Return the (X, Y) coordinate for the center point of the cell that contains the specified text.  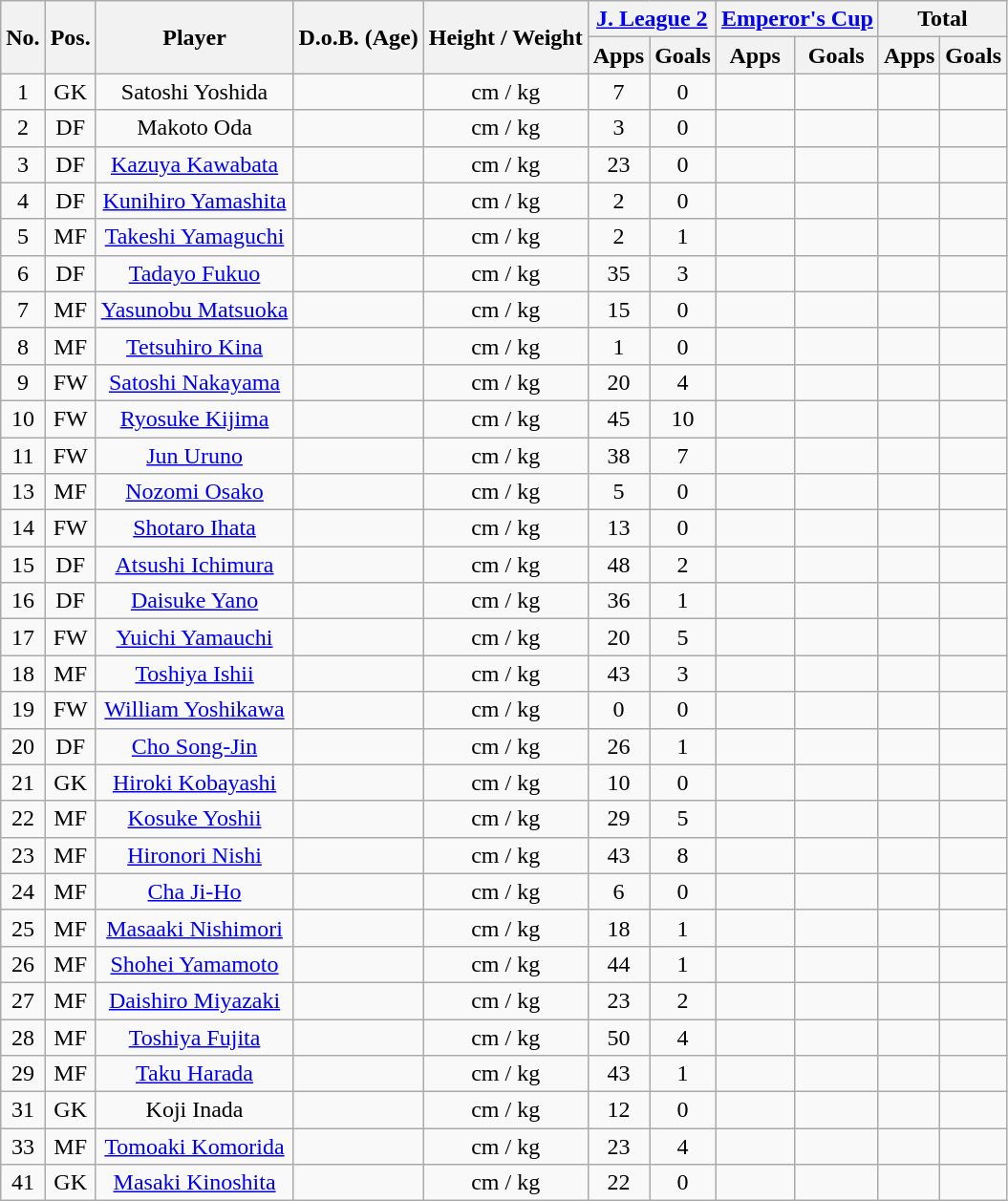
Hironori Nishi (195, 855)
24 (23, 891)
Koji Inada (195, 1110)
Kosuke Yoshii (195, 819)
D.o.B. (Age) (358, 37)
21 (23, 783)
Taku Harada (195, 1074)
33 (23, 1147)
Cho Song-Jin (195, 746)
Yasunobu Matsuoka (195, 310)
Daishiro Miyazaki (195, 1000)
Daisuke Yano (195, 601)
36 (618, 601)
J. League 2 (652, 19)
Tadayo Fukuo (195, 273)
Shotaro Ihata (195, 528)
Toshiya Fujita (195, 1037)
Emperor's Cup (797, 19)
Masaaki Nishimori (195, 928)
Tetsuhiro Kina (195, 346)
Ryosuke Kijima (195, 418)
Kunihiro Yamashita (195, 201)
Toshiya Ishii (195, 674)
50 (618, 1037)
Nozomi Osako (195, 492)
9 (23, 382)
38 (618, 456)
Kazuya Kawabata (195, 164)
31 (23, 1110)
35 (618, 273)
Tomoaki Komorida (195, 1147)
Yuichi Yamauchi (195, 637)
25 (23, 928)
Jun Uruno (195, 456)
45 (618, 418)
Masaki Kinoshita (195, 1183)
27 (23, 1000)
11 (23, 456)
Hiroki Kobayashi (195, 783)
Satoshi Nakayama (195, 382)
17 (23, 637)
Pos. (71, 37)
Total (942, 19)
Shohei Yamamoto (195, 964)
28 (23, 1037)
Atsushi Ichimura (195, 565)
Satoshi Yoshida (195, 92)
41 (23, 1183)
48 (618, 565)
No. (23, 37)
Cha Ji-Ho (195, 891)
14 (23, 528)
Takeshi Yamaguchi (195, 237)
Height / Weight (505, 37)
William Yoshikawa (195, 710)
19 (23, 710)
16 (23, 601)
44 (618, 964)
Player (195, 37)
Makoto Oda (195, 128)
12 (618, 1110)
